Return the [X, Y] coordinate for the center point of the cell that contains the specified text.  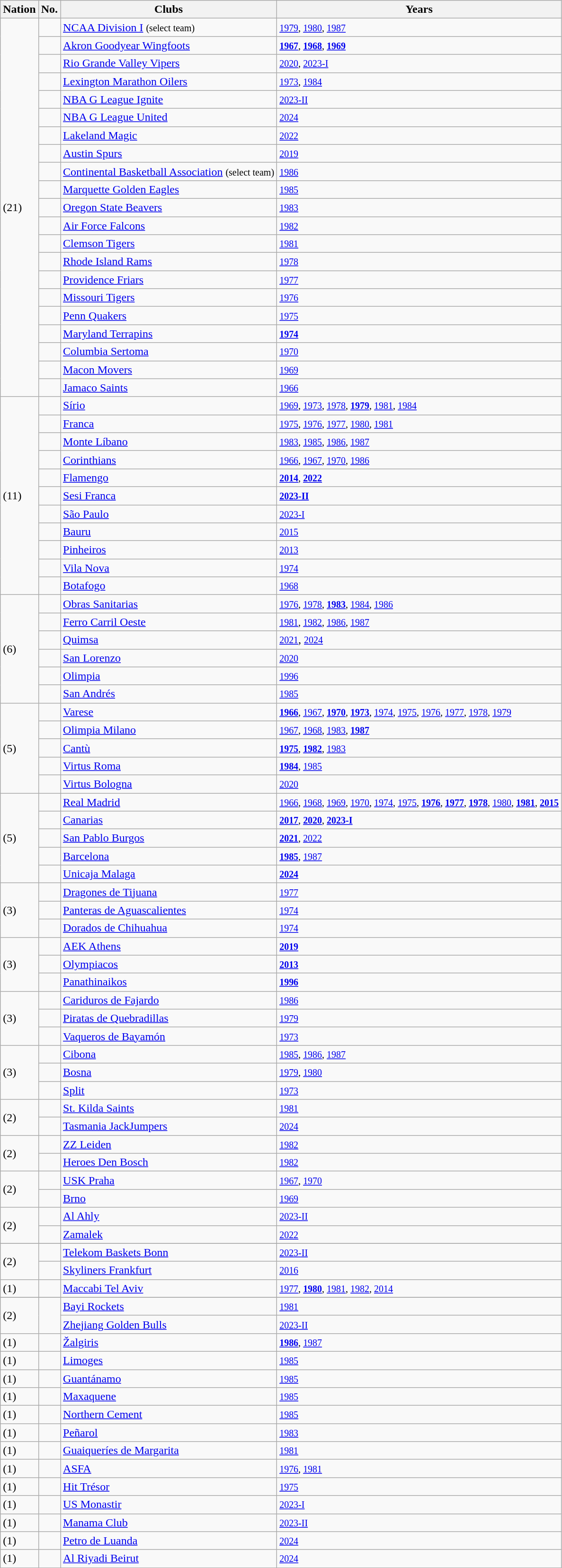
Flamengo [169, 478]
2021, 2022 [419, 838]
1983, 1985, 1986, 1987 [419, 442]
2020, 2023-I [419, 63]
Virtus Bologna [169, 784]
Hit Trésor [169, 1487]
Piratas de Quebradillas [169, 1018]
2015 [419, 532]
Canarias [169, 820]
Clemson Tigers [169, 244]
1966 [419, 388]
Dragones de Tijuana [169, 892]
Vila Nova [169, 568]
(6) [19, 649]
Panteras de Aguascalientes [169, 910]
1984, 1985 [419, 766]
1985, 1986, 1987 [419, 1054]
Northern Cement [169, 1415]
Pinheiros [169, 550]
1966, 1967, 1970, 1986 [419, 460]
Maryland Terrapins [169, 334]
1986, 1987 [419, 1342]
Obras Sanitarias [169, 604]
Peñarol [169, 1433]
1969, 1973, 1978, 1979, 1981, 1984 [419, 406]
Penn Quakers [169, 316]
NCAA Division I (select team) [169, 27]
1966, 1967, 1970, 1973, 1974, 1975, 1976, 1977, 1978, 1979 [419, 712]
ASFA [169, 1469]
Cariduros de Fajardo [169, 1000]
Manama Club [169, 1523]
Bosna [169, 1072]
Zhejiang Golden Bulls [169, 1324]
Nation [19, 9]
Panathinaikos [169, 982]
1973, 1984 [419, 81]
1975, 1982, 1983 [419, 748]
Lakeland Magic [169, 135]
São Paulo [169, 514]
1966, 1968, 1969, 1970, 1974, 1975, 1976, 1977, 1978, 1980, 1981, 2015 [419, 802]
1976, 1978, 1983, 1984, 1986 [419, 604]
Bayi Rockets [169, 1306]
Lexington Marathon Oilers [169, 81]
1976, 1981 [419, 1469]
Zamalek [169, 1234]
1977, 1980, 1981, 1982, 2014 [419, 1288]
1976 [419, 298]
Olympiacos [169, 964]
Cantù [169, 748]
Unicaja Malaga [169, 874]
Marquette Golden Eagles [169, 189]
Missouri Tigers [169, 298]
Clubs [169, 9]
US Monastir [169, 1505]
Sírio [169, 406]
Vaqueros de Bayamón [169, 1036]
Akron Goodyear Wingfoots [169, 45]
1975, 1976, 1977, 1980, 1981 [419, 424]
Continental Basketball Association (select team) [169, 171]
Olimpia Milano [169, 730]
Brno [169, 1198]
San Andrés [169, 694]
1967, 1968, 1969 [419, 45]
St. Kilda Saints [169, 1108]
USK Praha [169, 1180]
Bauru [169, 532]
Maccabi Tel Aviv [169, 1288]
Žalgiris [169, 1342]
Olimpia [169, 676]
Years [419, 9]
Virtus Roma [169, 766]
Varese [169, 712]
No. [49, 9]
1967, 1970 [419, 1180]
Guaiqueríes de Margarita [169, 1451]
Skyliners Frankfurt [169, 1270]
Cibona [169, 1054]
Tasmania JackJumpers [169, 1126]
Barcelona [169, 856]
Austin Spurs [169, 153]
Limoges [169, 1360]
Dorados de Chihuahua [169, 928]
Guantánamo [169, 1379]
Macon Movers [169, 370]
(11) [19, 496]
Telekom Baskets Bonn [169, 1252]
1978 [419, 262]
Rio Grande Valley Vipers [169, 63]
2021, 2024 [419, 640]
(21) [19, 207]
1981, 1982, 1986, 1987 [419, 622]
1968 [419, 586]
Ferro Carril Oeste [169, 622]
Monte Líbano [169, 442]
Petro de Luanda [169, 1541]
Heroes Den Bosch [169, 1162]
Real Madrid [169, 802]
NBA G League Ignite [169, 99]
AEK Athens [169, 946]
Maxaquene [169, 1397]
1985, 1987 [419, 856]
Franca [169, 424]
ZZ Leiden [169, 1144]
Columbia Sertoma [169, 352]
Botafogo [169, 586]
San Pablo Burgos [169, 838]
1979, 1980 [419, 1072]
NBA G League United [169, 117]
San Lorenzo [169, 658]
Rhode Island Rams [169, 262]
2017, 2020, 2023-I [419, 820]
Providence Friars [169, 280]
Sesi Franca [169, 496]
1979 [419, 1018]
Corinthians [169, 460]
Quimsa [169, 640]
Oregon State Beavers [169, 207]
1970 [419, 352]
2014, 2022 [419, 478]
Split [169, 1090]
Jamaco Saints [169, 388]
2016 [419, 1270]
Al Ahly [169, 1216]
Al Riyadi Beirut [169, 1559]
Air Force Falcons [169, 226]
1967, 1968, 1983, 1987 [419, 730]
1979, 1980, 1987 [419, 27]
